From the cell containing the given text, extract its center point as (X, Y) coordinate. 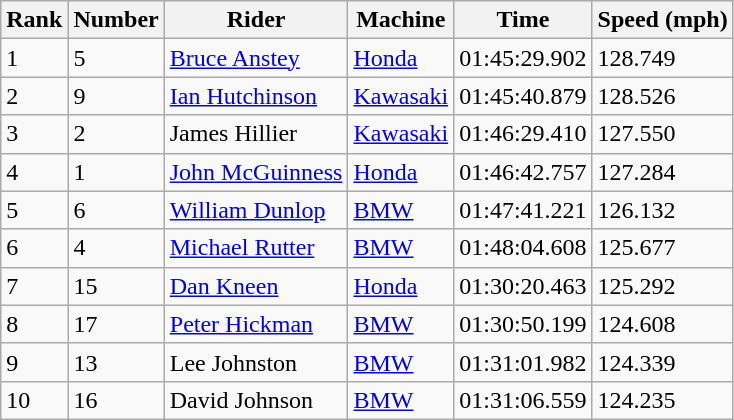
Rider (256, 20)
127.550 (662, 134)
01:48:04.608 (523, 248)
124.608 (662, 324)
John McGuinness (256, 172)
17 (116, 324)
124.235 (662, 400)
Speed (mph) (662, 20)
127.284 (662, 172)
Rank (34, 20)
Time (523, 20)
Michael Rutter (256, 248)
01:46:42.757 (523, 172)
13 (116, 362)
01:31:01.982 (523, 362)
01:30:50.199 (523, 324)
16 (116, 400)
128.749 (662, 58)
01:46:29.410 (523, 134)
Bruce Anstey (256, 58)
Ian Hutchinson (256, 96)
Dan Kneen (256, 286)
15 (116, 286)
7 (34, 286)
3 (34, 134)
126.132 (662, 210)
David Johnson (256, 400)
124.339 (662, 362)
01:47:41.221 (523, 210)
Machine (401, 20)
125.292 (662, 286)
Peter Hickman (256, 324)
Lee Johnston (256, 362)
01:31:06.559 (523, 400)
01:30:20.463 (523, 286)
William Dunlop (256, 210)
128.526 (662, 96)
10 (34, 400)
8 (34, 324)
Number (116, 20)
01:45:40.879 (523, 96)
125.677 (662, 248)
01:45:29.902 (523, 58)
James Hillier (256, 134)
